Identify which cell holds the provided text, then report its (x, y) central coordinate. 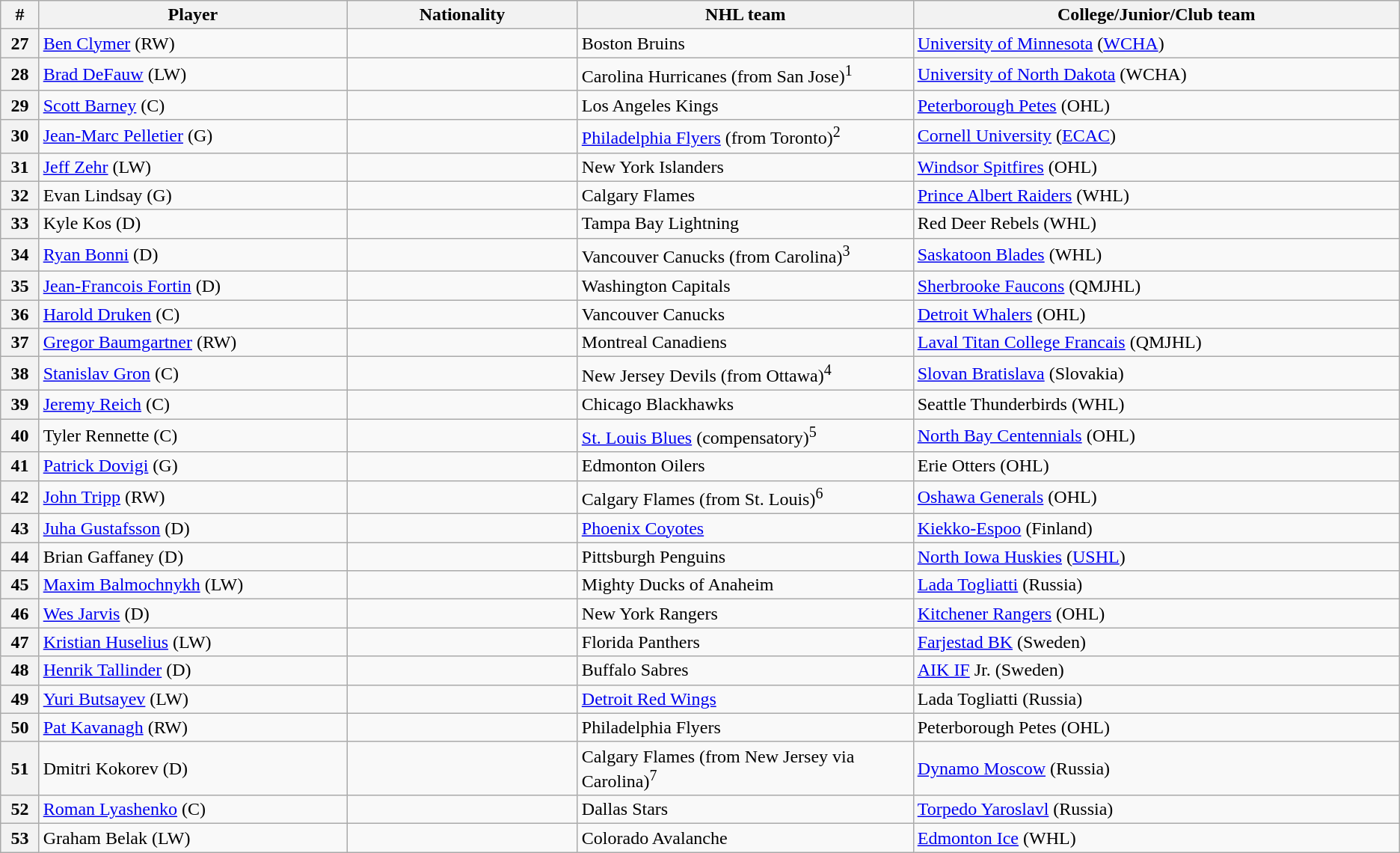
Torpedo Yaroslavl (Russia) (1156, 810)
Juha Gustafsson (D) (193, 528)
Sherbrooke Faucons (QMJHL) (1156, 286)
42 (19, 497)
Montreal Canadiens (745, 343)
Wes Jarvis (D) (193, 614)
Kristian Huselius (LW) (193, 642)
Yuri Butsayev (LW) (193, 699)
North Iowa Huskies (USHL) (1156, 557)
31 (19, 167)
Oshawa Generals (OHL) (1156, 497)
NHL team (745, 15)
Laval Titan College Francais (QMJHL) (1156, 343)
Phoenix Coyotes (745, 528)
Gregor Baumgartner (RW) (193, 343)
Jeff Zehr (LW) (193, 167)
AIK IF Jr. (Sweden) (1156, 670)
Brad DeFauw (LW) (193, 75)
Henrik Tallinder (D) (193, 670)
Seattle Thunderbirds (WHL) (1156, 405)
Chicago Blackhawks (745, 405)
Prince Albert Raiders (WHL) (1156, 195)
University of Minnesota (WCHA) (1156, 43)
Ryan Bonni (D) (193, 254)
Philadelphia Flyers (from Toronto)2 (745, 136)
53 (19, 838)
# (19, 15)
University of North Dakota (WCHA) (1156, 75)
Saskatoon Blades (WHL) (1156, 254)
36 (19, 314)
Mighty Ducks of Anaheim (745, 585)
37 (19, 343)
Jean-Francois Fortin (D) (193, 286)
43 (19, 528)
Nationality (462, 15)
28 (19, 75)
34 (19, 254)
Windsor Spitfires (OHL) (1156, 167)
Jeremy Reich (C) (193, 405)
Kyle Kos (D) (193, 224)
Calgary Flames (from St. Louis)6 (745, 497)
Florida Panthers (745, 642)
Farjestad BK (Sweden) (1156, 642)
Kitchener Rangers (OHL) (1156, 614)
38 (19, 374)
New Jersey Devils (from Ottawa)4 (745, 374)
College/Junior/Club team (1156, 15)
46 (19, 614)
Harold Druken (C) (193, 314)
29 (19, 105)
44 (19, 557)
New York Rangers (745, 614)
48 (19, 670)
50 (19, 727)
45 (19, 585)
Buffalo Sabres (745, 670)
Edmonton Oilers (745, 466)
Calgary Flames (from New Jersey via Carolina)7 (745, 768)
Tampa Bay Lightning (745, 224)
Tyler Rennette (C) (193, 435)
Dallas Stars (745, 810)
52 (19, 810)
35 (19, 286)
Red Deer Rebels (WHL) (1156, 224)
49 (19, 699)
Patrick Dovigi (G) (193, 466)
27 (19, 43)
Philadelphia Flyers (745, 727)
Dynamo Moscow (Russia) (1156, 768)
Brian Gaffaney (D) (193, 557)
Scott Barney (C) (193, 105)
Los Angeles Kings (745, 105)
North Bay Centennials (OHL) (1156, 435)
Stanislav Gron (C) (193, 374)
47 (19, 642)
30 (19, 136)
Cornell University (ECAC) (1156, 136)
St. Louis Blues (compensatory)5 (745, 435)
Graham Belak (LW) (193, 838)
Roman Lyashenko (C) (193, 810)
Carolina Hurricanes (from San Jose)1 (745, 75)
Calgary Flames (745, 195)
Boston Bruins (745, 43)
Detroit Red Wings (745, 699)
33 (19, 224)
New York Islanders (745, 167)
Colorado Avalanche (745, 838)
Detroit Whalers (OHL) (1156, 314)
John Tripp (RW) (193, 497)
Jean-Marc Pelletier (G) (193, 136)
Erie Otters (OHL) (1156, 466)
Edmonton Ice (WHL) (1156, 838)
Pat Kavanagh (RW) (193, 727)
40 (19, 435)
Slovan Bratislava (Slovakia) (1156, 374)
Evan Lindsay (G) (193, 195)
51 (19, 768)
Player (193, 15)
39 (19, 405)
Pittsburgh Penguins (745, 557)
Vancouver Canucks (745, 314)
Kiekko-Espoo (Finland) (1156, 528)
41 (19, 466)
Dmitri Kokorev (D) (193, 768)
Vancouver Canucks (from Carolina)3 (745, 254)
Ben Clymer (RW) (193, 43)
Maxim Balmochnykh (LW) (193, 585)
Washington Capitals (745, 286)
32 (19, 195)
